Pinpoint the cell where the given text exists, returning its (X, Y) midpoint coordinate. 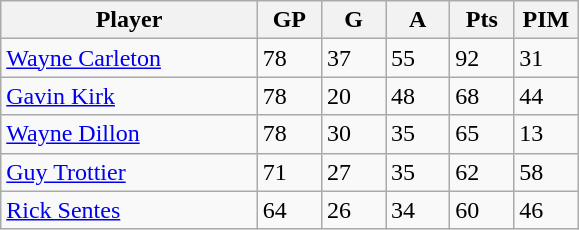
64 (289, 210)
Pts (482, 20)
55 (418, 58)
Gavin Kirk (130, 96)
71 (289, 172)
30 (353, 134)
Player (130, 20)
44 (546, 96)
Rick Sentes (130, 210)
GP (289, 20)
37 (353, 58)
46 (546, 210)
Guy Trottier (130, 172)
31 (546, 58)
65 (482, 134)
92 (482, 58)
68 (482, 96)
60 (482, 210)
G (353, 20)
13 (546, 134)
26 (353, 210)
58 (546, 172)
20 (353, 96)
62 (482, 172)
A (418, 20)
34 (418, 210)
PIM (546, 20)
27 (353, 172)
Wayne Carleton (130, 58)
Wayne Dillon (130, 134)
48 (418, 96)
